Determine the (x, y) coordinate at the center of the cell enclosing the given text.  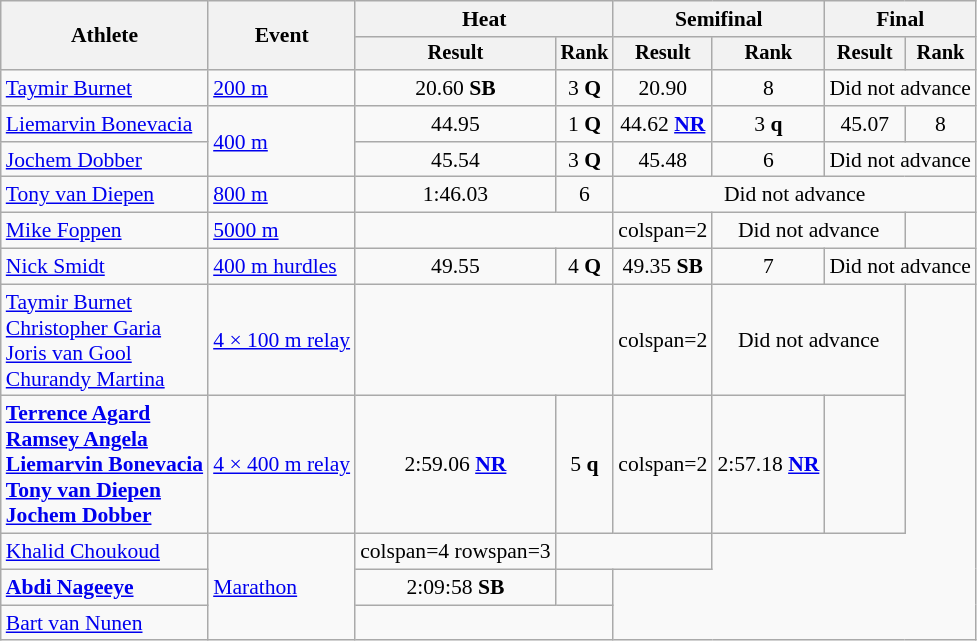
49.55 (456, 267)
Taymir BurnetChristopher GariaJoris van GoolChurandy Martina (104, 340)
44.95 (456, 124)
200 m (282, 88)
4 Q (585, 267)
Semifinal (718, 19)
45.48 (662, 160)
2:57.18 NR (768, 465)
Jochem Dobber (104, 160)
45.07 (864, 124)
Taymir Burnet (104, 88)
4 × 100 m relay (282, 340)
20.90 (662, 88)
Abdi Nageeye (104, 588)
44.62 NR (662, 124)
1 Q (585, 124)
Tony van Diepen (104, 195)
2:09:58 SB (456, 588)
400 m hurdles (282, 267)
5000 m (282, 231)
Event (282, 36)
Nick Smidt (104, 267)
Athlete (104, 36)
400 m (282, 142)
Terrence AgardRamsey AngelaLiemarvin Bonevacia Tony van DiepenJochem Dobber (104, 465)
Mike Foppen (104, 231)
2:59.06 NR (456, 465)
colspan=4 rowspan=3 (456, 552)
1:46.03 (456, 195)
Liemarvin Bonevacia (104, 124)
20.60 SB (456, 88)
800 m (282, 195)
4 × 400 m relay (282, 465)
5 q (585, 465)
Marathon (282, 588)
45.54 (456, 160)
49.35 SB (662, 267)
Bart van Nunen (104, 623)
Final (900, 19)
Heat (484, 19)
7 (768, 267)
Khalid Choukoud (104, 552)
3 q (768, 124)
